Determine the (X, Y) coordinate at the center of the cell enclosing the given text.  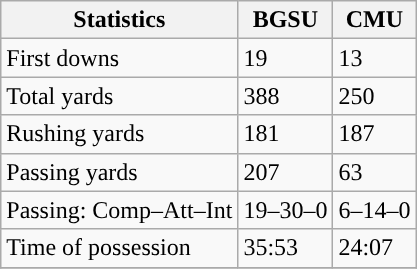
181 (286, 134)
35:53 (286, 248)
250 (374, 96)
Total yards (120, 96)
Statistics (120, 20)
207 (286, 172)
19–30–0 (286, 210)
24:07 (374, 248)
63 (374, 172)
Time of possession (120, 248)
13 (374, 58)
Passing: Comp–Att–Int (120, 210)
388 (286, 96)
BGSU (286, 20)
Passing yards (120, 172)
187 (374, 134)
19 (286, 58)
6–14–0 (374, 210)
CMU (374, 20)
Rushing yards (120, 134)
First downs (120, 58)
